Extract the (X, Y) coordinate from the center of the cell holding the provided text.  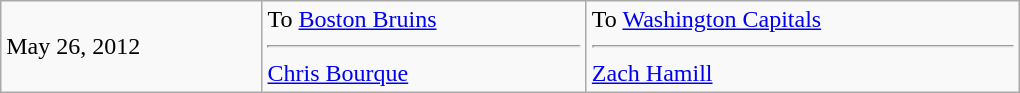
To Washington CapitalsZach Hamill (802, 47)
To Boston BruinsChris Bourque (424, 47)
May 26, 2012 (132, 47)
